For the text-containing cell, return its midpoint in (x, y) coordinate format. 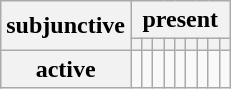
present (180, 20)
active (66, 69)
subjunctive (66, 26)
